Output the (x, y) coordinate of the center of the cell containing the given text.  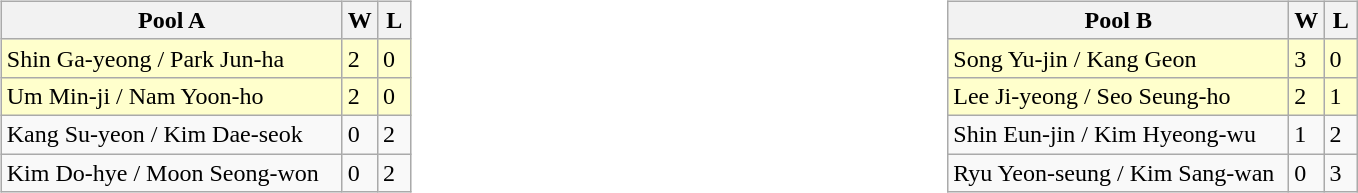
Lee Ji-yeong / Seo Seung-ho (1118, 96)
Ryu Yeon-seung / Kim Sang-wan (1118, 173)
Kang Su-yeon / Kim Dae-seok (172, 134)
Um Min-ji / Nam Yoon-ho (172, 96)
Pool A (172, 20)
Kim Do-hye / Moon Seong-won (172, 173)
Song Yu-jin / Kang Geon (1118, 58)
Shin Eun-jin / Kim Hyeong-wu (1118, 134)
Shin Ga-yeong / Park Jun-ha (172, 58)
Pool B (1118, 20)
